Find where the given text appears and provide that cell's center as [X, Y] coordinate. 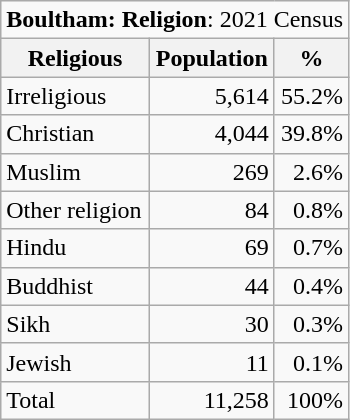
% [311, 58]
Religious [76, 58]
0.4% [311, 286]
Muslim [76, 172]
84 [212, 210]
30 [212, 324]
55.2% [311, 96]
0.7% [311, 248]
0.3% [311, 324]
269 [212, 172]
100% [311, 400]
Total [76, 400]
Jewish [76, 362]
11 [212, 362]
Sikh [76, 324]
69 [212, 248]
Other religion [76, 210]
Christian [76, 134]
Population [212, 58]
39.8% [311, 134]
Hindu [76, 248]
5,614 [212, 96]
Irreligious [76, 96]
Buddhist [76, 286]
11,258 [212, 400]
44 [212, 286]
0.8% [311, 210]
2.6% [311, 172]
0.1% [311, 362]
Boultham: Religion: 2021 Census [175, 20]
4,044 [212, 134]
